Return the (X, Y) coordinate for the center point of the cell that contains the specified text.  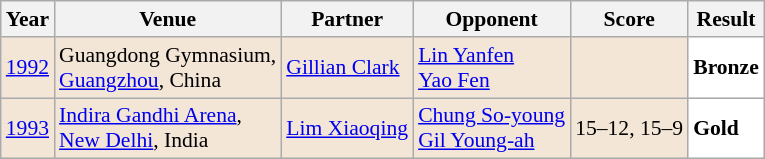
Partner (347, 19)
Score (629, 19)
Gillian Clark (347, 68)
Year (28, 19)
Lim Xiaoqing (347, 128)
Indira Gandhi Arena,New Delhi, India (168, 128)
Lin Yanfen Yao Fen (492, 68)
Bronze (726, 68)
Gold (726, 128)
Venue (168, 19)
Result (726, 19)
Chung So-young Gil Young-ah (492, 128)
Guangdong Gymnasium,Guangzhou, China (168, 68)
Opponent (492, 19)
15–12, 15–9 (629, 128)
1993 (28, 128)
1992 (28, 68)
